From the cell containing the given text, extract its center point as (x, y) coordinate. 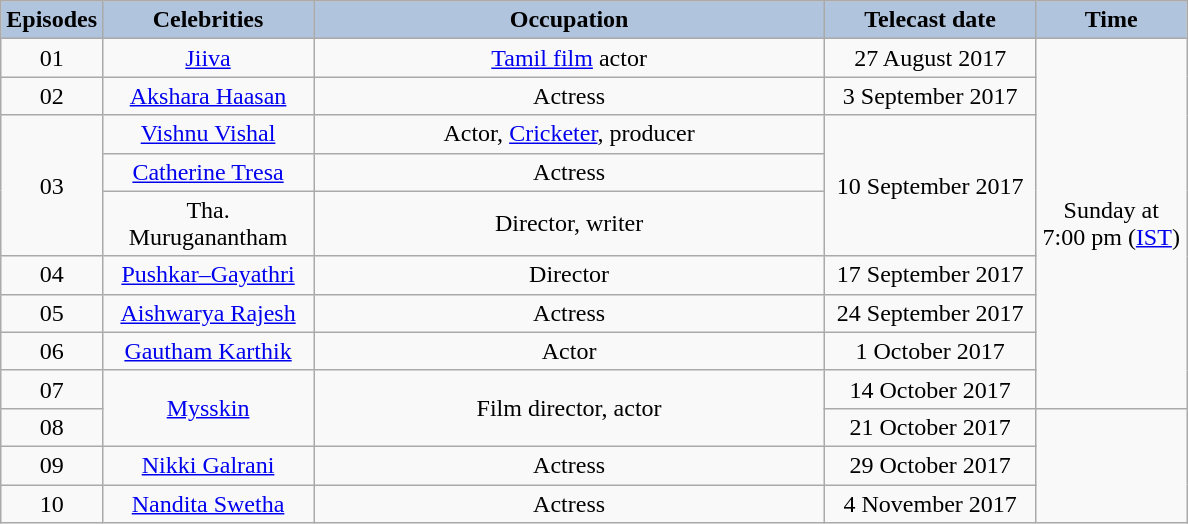
Pushkar–Gayathri (208, 275)
Episodes (52, 20)
27 August 2017 (930, 58)
03 (52, 186)
Jiiva (208, 58)
3 September 2017 (930, 96)
17 September 2017 (930, 275)
Tha. Muruganantham (208, 224)
Nikki Galrani (208, 465)
29 October 2017 (930, 465)
07 (52, 389)
01 (52, 58)
08 (52, 427)
24 September 2017 (930, 313)
Film director, actor (570, 408)
Occupation (570, 20)
Director (570, 275)
Akshara Haasan (208, 96)
Vishnu Vishal (208, 134)
Nandita Swetha (208, 503)
Tamil film actor (570, 58)
02 (52, 96)
Actor, Cricketer, producer (570, 134)
05 (52, 313)
10 September 2017 (930, 186)
4 November 2017 (930, 503)
06 (52, 351)
Director, writer (570, 224)
10 (52, 503)
Gautham Karthik (208, 351)
Sunday at 7:00 pm (IST) (1112, 224)
Mysskin (208, 408)
Aishwarya Rajesh (208, 313)
1 October 2017 (930, 351)
Celebrities (208, 20)
09 (52, 465)
Telecast date (930, 20)
14 October 2017 (930, 389)
Catherine Tresa (208, 172)
Time (1112, 20)
04 (52, 275)
Actor (570, 351)
21 October 2017 (930, 427)
